Return [x, y] of the center of cell containing provided text 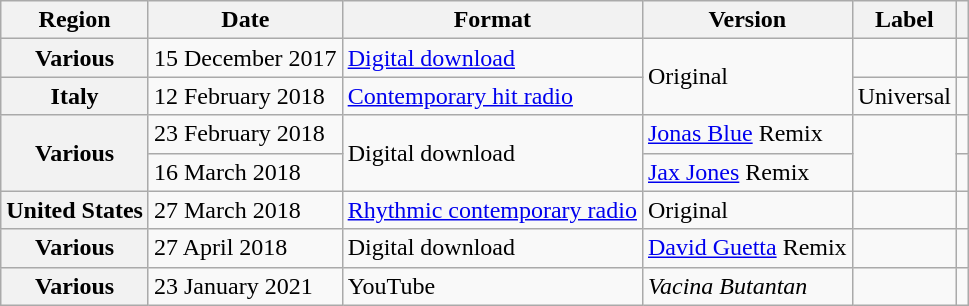
12 February 2018 [245, 96]
27 March 2018 [245, 210]
David Guetta Remix [747, 248]
Format [492, 20]
Contemporary hit radio [492, 96]
16 March 2018 [245, 172]
23 February 2018 [245, 134]
Date [245, 20]
Jax Jones Remix [747, 172]
Vacina Butantan [747, 286]
Version [747, 20]
Label [904, 20]
YouTube [492, 286]
Jonas Blue Remix [747, 134]
Italy [75, 96]
Rhythmic contemporary radio [492, 210]
27 April 2018 [245, 248]
Universal [904, 96]
23 January 2021 [245, 286]
Region [75, 20]
United States [75, 210]
15 December 2017 [245, 58]
